Provide the (X, Y) coordinate of the cell's center where the given text is located.  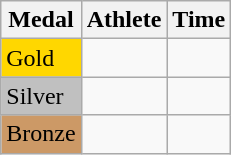
Gold (41, 58)
Athlete (124, 20)
Time (199, 20)
Bronze (41, 134)
Medal (41, 20)
Silver (41, 96)
